Determine the [X, Y] coordinate at the center of the cell enclosing the given text.  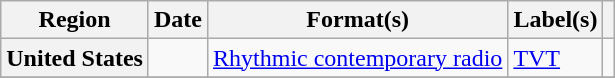
Label(s) [556, 20]
United States [75, 58]
Date [178, 20]
Format(s) [358, 20]
TVT [556, 58]
Rhythmic contemporary radio [358, 58]
Region [75, 20]
